Search for the cell housing the specified text and yield its [x, y] center coordinate. 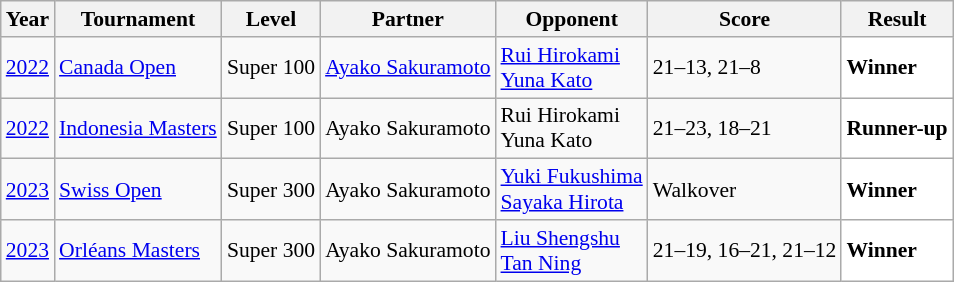
Walkover [745, 190]
Indonesia Masters [138, 128]
Year [28, 19]
21–23, 18–21 [745, 128]
Opponent [572, 19]
Partner [408, 19]
Runner-up [896, 128]
Tournament [138, 19]
21–19, 16–21, 21–12 [745, 250]
Result [896, 19]
Canada Open [138, 68]
Liu Shengshu Tan Ning [572, 250]
Score [745, 19]
Level [271, 19]
Yuki Fukushima Sayaka Hirota [572, 190]
21–13, 21–8 [745, 68]
Orléans Masters [138, 250]
Swiss Open [138, 190]
